Extract the (x, y) coordinate from the center of the cell holding the provided text.  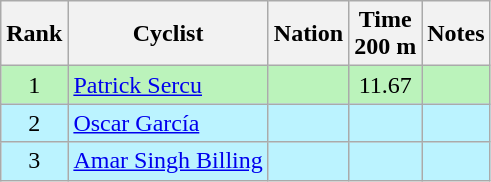
Time200 m (386, 34)
Oscar García (168, 123)
2 (34, 123)
Patrick Sercu (168, 85)
Cyclist (168, 34)
1 (34, 85)
Notes (456, 34)
11.67 (386, 85)
Rank (34, 34)
3 (34, 161)
Nation (308, 34)
Amar Singh Billing (168, 161)
